For the text-containing cell, return its midpoint in [X, Y] coordinate format. 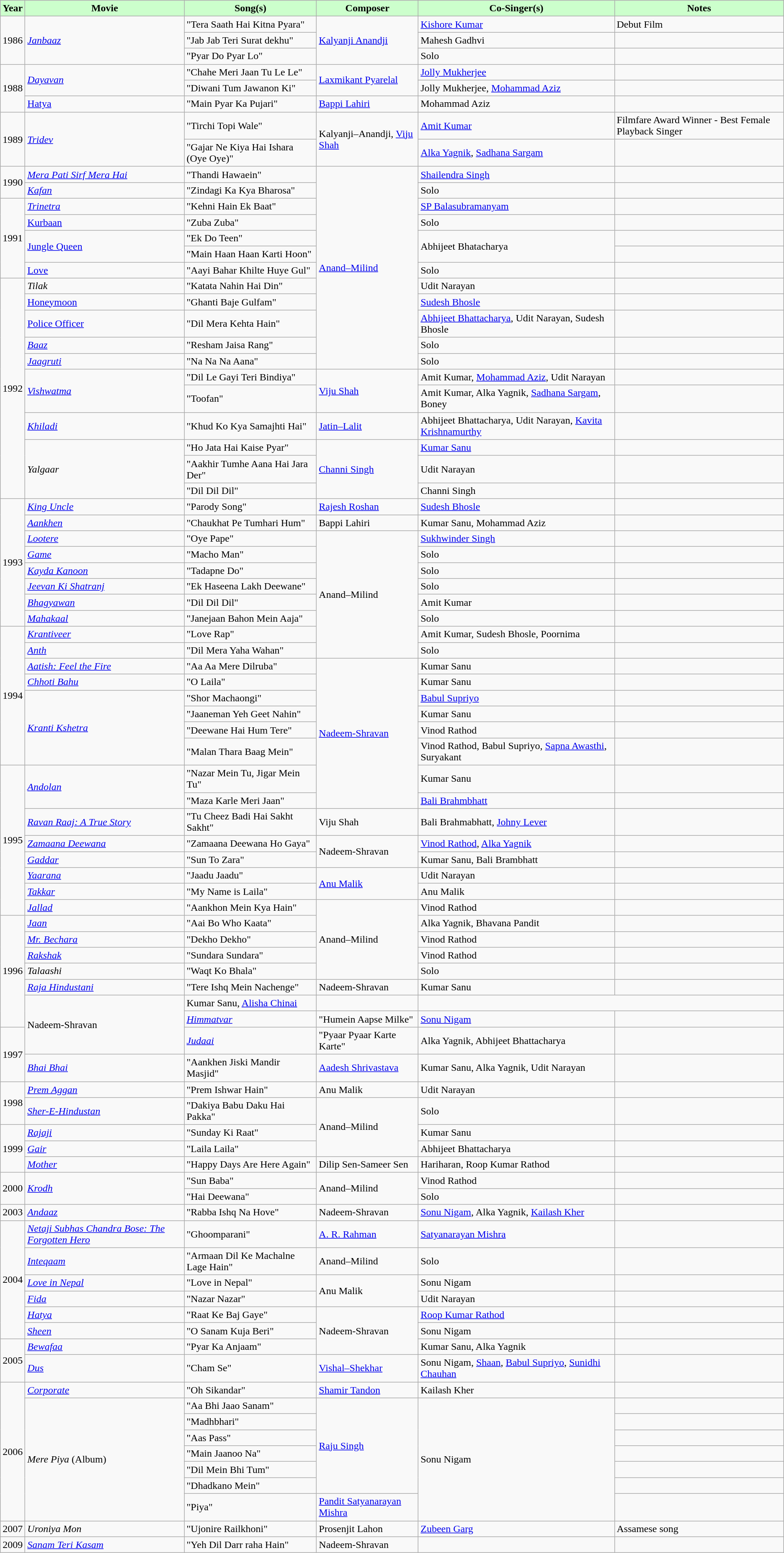
"Laila Laila" [250, 1149]
Lootere [105, 539]
"Aakhir Tumhe Aana Hai Jara Der" [250, 469]
Mahesh Gadhvi [516, 40]
1990 [13, 182]
"Thandi Hawaein" [250, 174]
"Zamaana Deewana Ho Gaya" [250, 844]
"Malan Thara Baag Mein" [250, 752]
Anth [105, 650]
Alka Yagnik, Sadhana Sargam [516, 152]
Judaai [250, 1041]
Baaz [105, 345]
"Ghoomparani" [250, 1234]
Sukhwinder Singh [516, 539]
Chhoti Bahu [105, 682]
"Armaan Dil Ke Machalne Lage Hain" [250, 1261]
Jungle Queen [105, 246]
Abhijeet Bhattacharya [516, 1149]
1993 [13, 562]
"Aankhon Mein Kya Hain" [250, 907]
"Kehni Hain Ek Baat" [250, 206]
"Ek Do Teen" [250, 238]
Satyanarayan Mishra [516, 1234]
"Maza Karle Meri Jaan" [250, 801]
"Katata Nahin Hai Din" [250, 286]
"Dil Le Gayi Teri Bindiya" [250, 377]
"Deewane Hai Hum Tere" [250, 730]
"Pyar Ka Anjaam" [250, 1346]
"Diwani Tum Jawanon Ki" [250, 88]
2004 [13, 1279]
Mera Pati Sirf Mera Hai [105, 174]
Amit Kumar, Alka Yagnik, Sadhana Sargam, Boney [516, 399]
Alka Yagnik, Bhavana Pandit [516, 923]
Shamir Tandon [368, 1390]
Abhijeet Bhatacharya [516, 246]
Gair [105, 1149]
Dilip Sen-Sameer Sen [368, 1165]
"Resham Jaisa Rang" [250, 345]
Vinod Rathod, Alka Yagnik [516, 844]
Kranti Kshetra [105, 727]
"Raat Ke Baj Gaye" [250, 1315]
"Dil Mera Yaha Wahan" [250, 650]
"Tera Saath Hai Kitna Pyara" [250, 24]
Tilak [105, 286]
Andolan [105, 787]
Sheen [105, 1331]
"Dil Mein Bhi Tum" [250, 1470]
Prem Aggan [105, 1090]
Honeymoon [105, 302]
Sonu Nigam, Shaan, Babul Supriyo, Sunidhi Chauhan [516, 1368]
"Ujonire Railkhoni" [250, 1529]
"Aayi Bahar Khilte Huye Gul" [250, 270]
Jaan [105, 923]
King Uncle [105, 506]
Co-Singer(s) [516, 8]
Gaddar [105, 860]
Bewafaa [105, 1346]
Tridev [105, 139]
2009 [13, 1545]
"Zuba Zuba" [250, 222]
"Pyar Do Pyar Lo" [250, 56]
Babul Supriyo [516, 698]
Sher-E-Hindustan [105, 1111]
Notes [699, 8]
Abhijeet Bhattacharya, Udit Narayan, Kavita Krishnamurthy [516, 426]
"Prem Ishwar Hain" [250, 1090]
Dayavan [105, 80]
Bali Brahmabhatt, Johny Lever [516, 822]
Kumar Sanu, Alisha Chinai [250, 1003]
"Piya" [250, 1507]
"Aai Bo Who Kaata" [250, 923]
"Sundara Sundara" [250, 955]
"Parody Song" [250, 506]
Hariharan, Roop Kumar Rathod [516, 1165]
Composer [368, 8]
Mere Piya (Album) [105, 1460]
SP Balasubramanyam [516, 206]
Netaji Subhas Chandra Bose: The Forgotten Hero [105, 1234]
Jolly Mukherjee [516, 72]
"My Name is Laila" [250, 891]
1992 [13, 389]
"Nazar Nazar" [250, 1299]
"Ghanti Baje Gulfam" [250, 302]
"Tadapne Do" [250, 571]
Bhagyawan [105, 602]
1994 [13, 696]
Aankhen [105, 522]
Kalyanji–Anandji, Viju Shah [368, 139]
"Toofan" [250, 399]
Krodh [105, 1189]
"Main Pyar Ka Pujari" [250, 104]
"Hai Deewana" [250, 1196]
"Na Na Na Aana" [250, 361]
Love in Nepal [105, 1283]
"Humein Aapse Milke" [368, 1019]
Amit Kumar, Mohammad Aziz, Udit Narayan [516, 377]
Kishore Kumar [516, 24]
Jallad [105, 907]
"O Sanam Kuja Beri" [250, 1331]
"Aa Bhi Jaao Sanam" [250, 1406]
"Ek Haseena Lakh Deewane" [250, 587]
Love [105, 270]
"Nazar Mein Tu, Jigar Mein Tu" [250, 778]
Takkar [105, 891]
"Tere Ishq Mein Nachenge" [250, 987]
"Dhadkano Mein" [250, 1486]
Jaagruti [105, 361]
Aatish: Feel the Fire [105, 666]
Rakshak [105, 955]
Movie [105, 8]
"Chahe Meri Jaan Tu Le Le" [250, 72]
Kumar Sanu, Mohammad Aziz [516, 522]
"Aankhen Jiski Mandir Masjid" [250, 1067]
Raja Hindustani [105, 987]
Year [13, 8]
"Happy Days Are Here Again" [250, 1165]
Assamese song [699, 1529]
Alka Yagnik, Abhijeet Bhattacharya [516, 1041]
"Shor Machaongi" [250, 698]
Kumar Sanu, Bali Brambhatt [516, 860]
1988 [13, 88]
Mohammad Aziz [516, 104]
1996 [13, 971]
Andaaz [105, 1212]
Himmatvar [250, 1019]
"Yeh Dil Darr raha Hain" [250, 1545]
Zubeen Garg [516, 1529]
Kumar Sanu, Alka Yagnik, Udit Narayan [516, 1067]
"Ho Jata Hai Kaise Pyar" [250, 447]
Laxmikant Pyarelal [368, 80]
"Sun Baba" [250, 1181]
Janbaaz [105, 40]
"Dakiya Babu Daku Hai Pakka" [250, 1111]
Abhijeet Bhattacharya, Udit Narayan, Sudesh Bhosle [516, 323]
"Cham Se" [250, 1368]
Jolly Mukherjee, Mohammad Aziz [516, 88]
"Gajar Ne Kiya Hai Ishara (Oye Oye)" [250, 152]
Shailendra Singh [516, 174]
Corporate [105, 1390]
1997 [13, 1054]
Rajaji [105, 1133]
"Dil Mera Kehta Hain" [250, 323]
2007 [13, 1529]
"Macho Man" [250, 555]
"Rabba Ishq Na Hove" [250, 1212]
Jeevan Ki Shatranj [105, 587]
Vinod Rathod, Babul Supriyo, Sapna Awasthi, Suryakant [516, 752]
Bhai Bhai [105, 1067]
Uroniya Mon [105, 1529]
Zamaana Deewana [105, 844]
Song(s) [250, 8]
"Main Jaanoo Na" [250, 1454]
"Sunday Ki Raat" [250, 1133]
Mr. Bechara [105, 939]
Police Officer [105, 323]
Pandit Satyanarayan Mishra [368, 1507]
1999 [13, 1149]
Kalyanji Anandji [368, 40]
"Aas Pass" [250, 1438]
Vishal–Shekhar [368, 1368]
Amit Kumar, Sudesh Bhosle, Poornima [516, 634]
Kailash Kher [516, 1390]
Aadesh Shrivastava [368, 1067]
"O Laila" [250, 682]
2006 [13, 1451]
Mother [105, 1165]
"Tu Cheez Badi Hai Sakht Sakht" [250, 822]
2000 [13, 1189]
Fida [105, 1299]
2003 [13, 1212]
"Sun To Zara" [250, 860]
1986 [13, 40]
Yalgaar [105, 469]
"Love in Nepal" [250, 1283]
Vishwatma [105, 390]
1991 [13, 238]
"Dekho Dekho" [250, 939]
Kurbaan [105, 222]
Dus [105, 1368]
Talaashi [105, 971]
Trinetra [105, 206]
Prosenjit Lahon [368, 1529]
"Jab Jab Teri Surat dekhu" [250, 40]
"Madhbhari" [250, 1422]
Yaarana [105, 876]
Inteqaam [105, 1261]
1995 [13, 840]
"Love Rap" [250, 634]
Filmfare Award Winner - Best Female Playback Singer [699, 126]
"Khud Ko Kya Samajhti Hai" [250, 426]
Ravan Raaj: A True Story [105, 822]
Kafan [105, 190]
"Jaadu Jaadu" [250, 876]
Game [105, 555]
"Waqt Ko Bhala" [250, 971]
"Aa Aa Mere Dilruba" [250, 666]
A. R. Rahman [368, 1234]
"Chaukhat Pe Tumhari Hum" [250, 522]
"Tirchi Topi Wale" [250, 126]
"Zindagi Ka Kya Bharosa" [250, 190]
Khiladi [105, 426]
Rajesh Roshan [368, 506]
"Jaaneman Yeh Geet Nahin" [250, 714]
1998 [13, 1103]
Krantiveer [105, 634]
2005 [13, 1360]
Jatin–Lalit [368, 426]
"Janejaan Bahon Mein Aaja" [250, 618]
Kayda Kanoon [105, 571]
Roop Kumar Rathod [516, 1315]
Kumar Sanu, Alka Yagnik [516, 1346]
Mahakaal [105, 618]
"Oh Sikandar" [250, 1390]
Debut Film [699, 24]
"Pyaar Pyaar Karte Karte" [368, 1041]
"Main Haan Haan Karti Hoon" [250, 254]
Sanam Teri Kasam [105, 1545]
Raju Singh [368, 1446]
1989 [13, 139]
"Oye Pape" [250, 539]
Bali Brahmbhatt [516, 801]
Sonu Nigam, Alka Yagnik, Kailash Kher [516, 1212]
